Return [X, Y] of the center of cell containing provided text 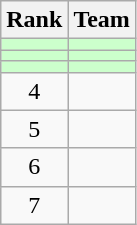
6 [34, 167]
Rank [34, 20]
5 [34, 129]
Team [102, 20]
7 [34, 205]
4 [34, 91]
